Return the (X, Y) coordinate for the center point of the cell that contains the specified text.  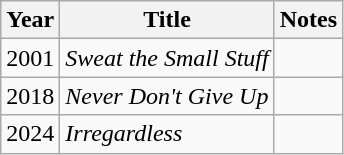
Irregardless (167, 134)
2024 (30, 134)
2018 (30, 96)
Sweat the Small Stuff (167, 58)
Notes (308, 20)
Never Don't Give Up (167, 96)
Year (30, 20)
2001 (30, 58)
Title (167, 20)
